Detect which cell encompasses the target text, then output its [x, y] center coordinate. 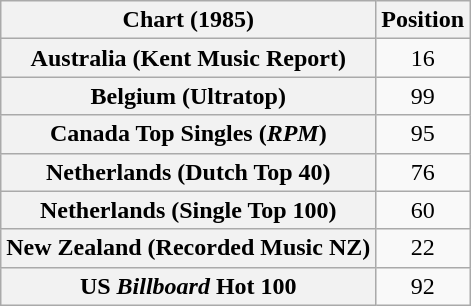
US Billboard Hot 100 [188, 286]
Canada Top Singles (RPM) [188, 134]
99 [423, 96]
New Zealand (Recorded Music NZ) [188, 248]
Netherlands (Single Top 100) [188, 210]
76 [423, 172]
22 [423, 248]
92 [423, 286]
16 [423, 58]
Australia (Kent Music Report) [188, 58]
60 [423, 210]
Belgium (Ultratop) [188, 96]
Chart (1985) [188, 20]
Position [423, 20]
95 [423, 134]
Netherlands (Dutch Top 40) [188, 172]
